Capture the cell that displays the provided text and extract its [X, Y] central coordinate. 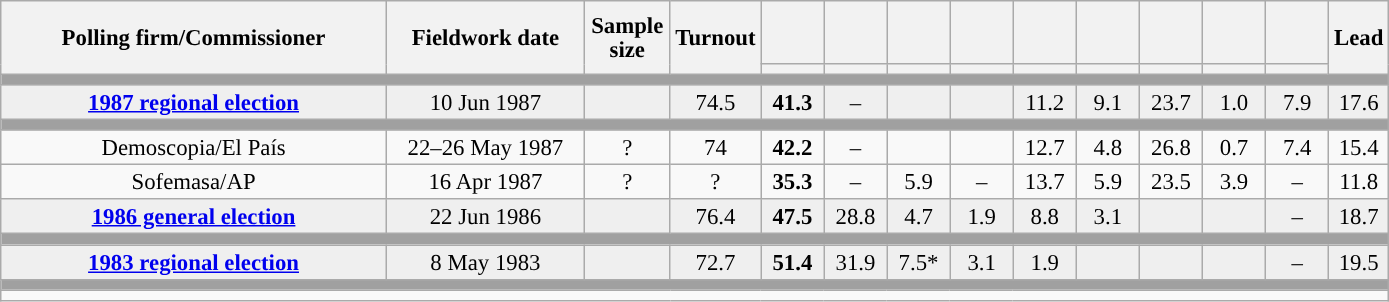
74 [716, 148]
41.3 [792, 102]
23.5 [1170, 182]
74.5 [716, 102]
Sample size [627, 38]
16 Apr 1987 [485, 182]
51.4 [792, 262]
23.7 [1170, 102]
Polling firm/Commissioner [194, 38]
9.1 [1108, 102]
26.8 [1170, 148]
31.9 [856, 262]
Lead [1359, 38]
76.4 [716, 218]
1986 general election [194, 218]
47.5 [792, 218]
11.8 [1359, 182]
22–26 May 1987 [485, 148]
1.0 [1234, 102]
7.9 [1298, 102]
17.6 [1359, 102]
1983 regional election [194, 262]
8.8 [1044, 218]
7.5* [918, 262]
0.7 [1234, 148]
Demoscopia/El País [194, 148]
10 Jun 1987 [485, 102]
35.3 [792, 182]
4.7 [918, 218]
Fieldwork date [485, 38]
18.7 [1359, 218]
Turnout [716, 38]
3.9 [1234, 182]
15.4 [1359, 148]
12.7 [1044, 148]
8 May 1983 [485, 262]
1987 regional election [194, 102]
13.7 [1044, 182]
19.5 [1359, 262]
11.2 [1044, 102]
22 Jun 1986 [485, 218]
7.4 [1298, 148]
28.8 [856, 218]
Sofemasa/AP [194, 182]
72.7 [716, 262]
42.2 [792, 148]
4.8 [1108, 148]
